Identify which cell holds the provided text, then report its [x, y] central coordinate. 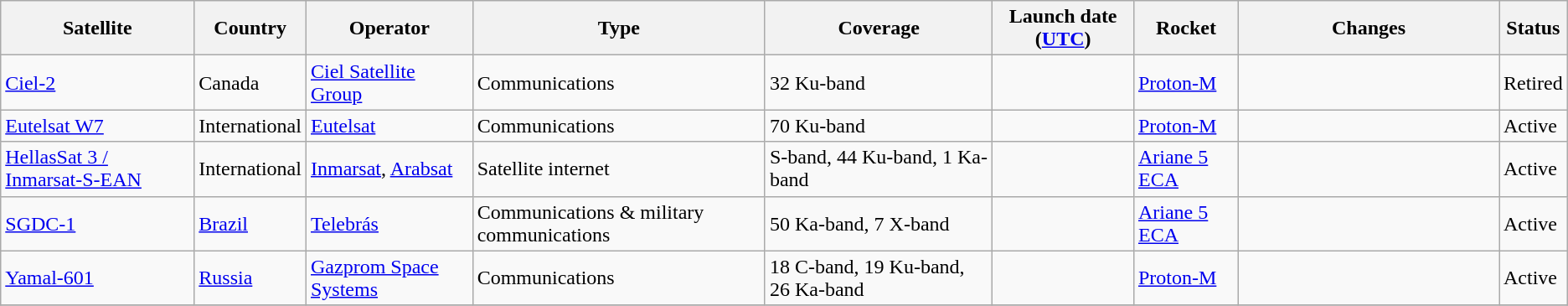
Canada [250, 82]
Status [1534, 29]
32 Ku-band [878, 82]
Coverage [878, 29]
Launch date (UTC) [1064, 29]
Ciel-2 [97, 82]
Eutelsat [389, 126]
70 Ku-band [878, 126]
Operator [389, 29]
Brazil [250, 223]
50 Ka-band, 7 X-band [878, 223]
Rocket [1186, 29]
Yamal-601 [97, 278]
Retired [1534, 82]
Ciel Satellite Group [389, 82]
S-band, 44 Ku-band, 1 Ka-band [878, 169]
Inmarsat, Arabsat [389, 169]
Communications & military communications [618, 223]
Satellite internet [618, 169]
Russia [250, 278]
Gazprom Space Systems [389, 278]
18 C-band, 19 Ku-band, 26 Ka-band [878, 278]
Eutelsat W7 [97, 126]
Country [250, 29]
HellasSat 3 / Inmarsat-S-EAN [97, 169]
SGDC-1 [97, 223]
Changes [1369, 29]
Telebrás [389, 223]
Satellite [97, 29]
Type [618, 29]
